Locate the cell with the specified text and output its [X, Y] center coordinate. 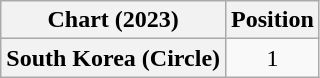
1 [273, 58]
Position [273, 20]
Chart (2023) [114, 20]
South Korea (Circle) [114, 58]
